Extract the (x, y) coordinate from the center of the cell holding the provided text.  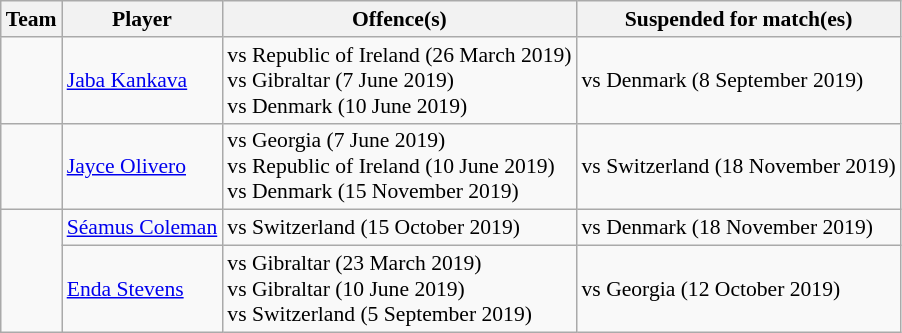
Séamus Coleman (142, 228)
Enda Stevens (142, 290)
vs Denmark (8 September 2019) (738, 80)
Jayce Olivero (142, 166)
Player (142, 19)
vs Republic of Ireland (26 March 2019) vs Gibraltar (7 June 2019) vs Denmark (10 June 2019) (399, 80)
vs Switzerland (15 October 2019) (399, 228)
Jaba Kankava (142, 80)
vs Georgia (7 June 2019) vs Republic of Ireland (10 June 2019) vs Denmark (15 November 2019) (399, 166)
Suspended for match(es) (738, 19)
Team (32, 19)
vs Denmark (18 November 2019) (738, 228)
vs Georgia (12 October 2019) (738, 290)
Offence(s) (399, 19)
vs Gibraltar (23 March 2019) vs Gibraltar (10 June 2019) vs Switzerland (5 September 2019) (399, 290)
vs Switzerland (18 November 2019) (738, 166)
